Detect which cell encompasses the target text, then output its (x, y) center coordinate. 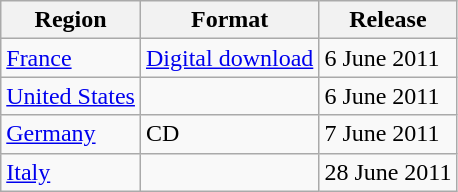
France (71, 58)
Format (229, 20)
28 June 2011 (388, 172)
CD (229, 134)
7 June 2011 (388, 134)
United States (71, 96)
Italy (71, 172)
Digital download (229, 58)
Germany (71, 134)
Release (388, 20)
Region (71, 20)
